Capture the cell that displays the provided text and extract its (x, y) central coordinate. 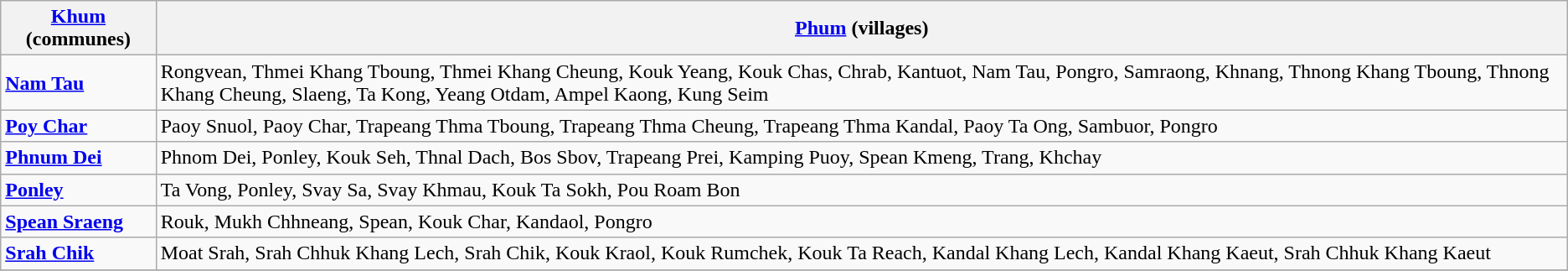
Phnum Dei (79, 158)
Khum (communes) (79, 29)
Spean Sraeng (79, 221)
Phnom Dei, Ponley, Kouk Seh, Thnal Dach, Bos Sbov, Trapeang Prei, Kamping Puoy, Spean Kmeng, Trang, Khchay (861, 158)
Rouk, Mukh Chhneang, Spean, Kouk Char, Kandaol, Pongro (861, 221)
Srah Chik (79, 253)
Paoy Snuol, Paoy Char, Trapeang Thma Tboung, Trapeang Thma Cheung, Trapeang Thma Kandal, Paoy Ta Ong, Sambuor, Pongro (861, 126)
Poy Char (79, 126)
Ta Vong, Ponley, Svay Sa, Svay Khmau, Kouk Ta Sokh, Pou Roam Bon (861, 190)
Phum (villages) (861, 29)
Ponley (79, 190)
Moat Srah, Srah Chhuk Khang Lech, Srah Chik, Kouk Kraol, Kouk Rumchek, Kouk Ta Reach, Kandal Khang Lech, Kandal Khang Kaeut, Srah Chhuk Khang Kaeut (861, 253)
Nam Tau (79, 82)
